Provide the [X, Y] coordinate of the cell's center where the given text is located.  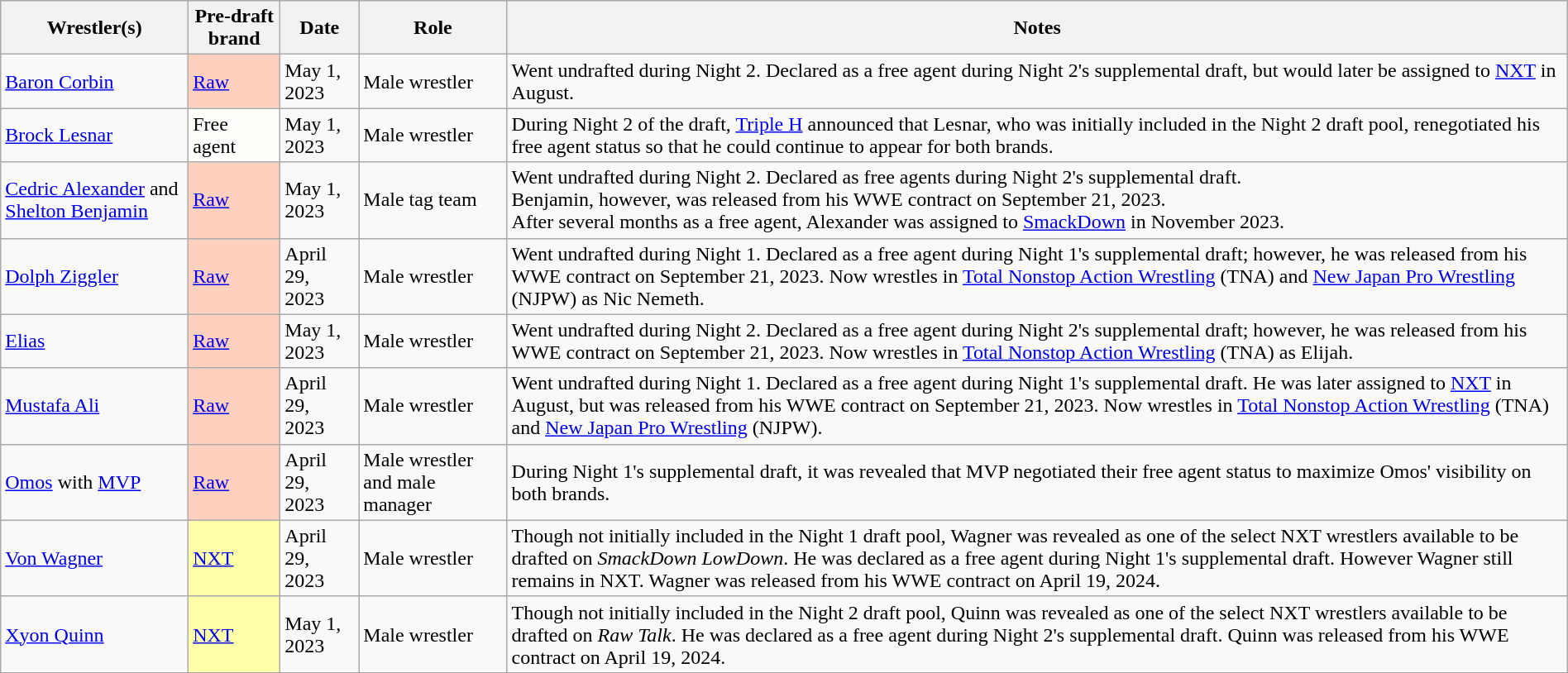
Baron Corbin [94, 81]
Brock Lesnar [94, 136]
Elias [94, 341]
Omos with MVP [94, 482]
Went undrafted during Night 2. Declared as a free agent during Night 2's supplemental draft, but would later be assigned to NXT in August. [1037, 81]
Notes [1037, 28]
Mustafa Ali [94, 406]
Dolph Ziggler [94, 276]
Cedric Alexander and Shelton Benjamin [94, 200]
Male wrestler and male manager [433, 482]
Free agent [235, 136]
Xyon Quinn [94, 634]
Male tag team [433, 200]
Pre-draft brand [235, 28]
Date [319, 28]
Von Wagner [94, 558]
During Night 1's supplemental draft, it was revealed that MVP negotiated their free agent status to maximize Omos' visibility on both brands. [1037, 482]
Wrestler(s) [94, 28]
Role [433, 28]
